Output the (x, y) coordinate of the center of the cell containing the given text.  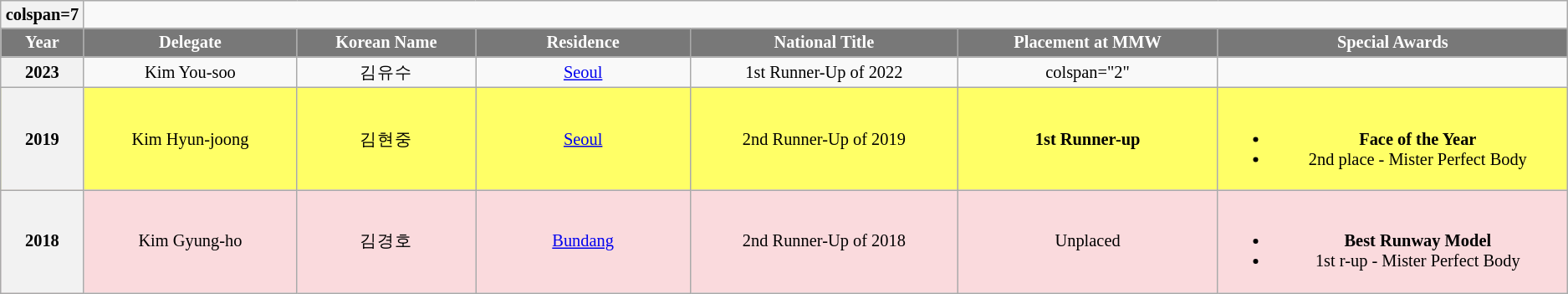
Kim Gyung-ho (191, 241)
Delegate (191, 43)
Placement at MMW (1087, 43)
Residence (583, 43)
1st Runner-Up of 2022 (824, 72)
Year (42, 43)
1st Runner-up (1087, 138)
2nd Runner-Up of 2018 (824, 241)
2nd Runner-Up of 2019 (824, 138)
colspan=7 (42, 14)
2019 (42, 138)
Special Awards (1393, 43)
Korean Name (386, 43)
Kim You-soo (191, 72)
김경호 (386, 241)
National Title (824, 43)
Bundang (583, 241)
Best Runway Model1st r-up - Mister Perfect Body (1393, 241)
Face of the Year2nd place - Mister Perfect Body (1393, 138)
김유수 (386, 72)
colspan="2" (1087, 72)
2018 (42, 241)
Kim Hyun-joong (191, 138)
김현중 (386, 138)
Unplaced (1087, 241)
2023 (42, 72)
